Extract the [X, Y] coordinate from the center of the cell holding the provided text.  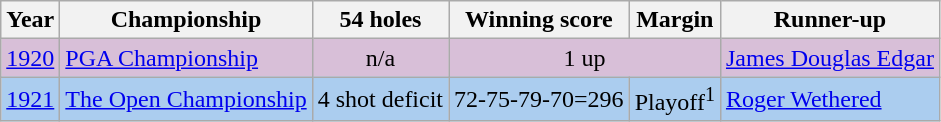
PGA Championship [186, 58]
n/a [380, 58]
1921 [30, 100]
54 holes [380, 20]
Year [30, 20]
Runner-up [830, 20]
1 up [585, 58]
Championship [186, 20]
The Open Championship [186, 100]
4 shot deficit [380, 100]
Margin [674, 20]
72-75-79-70=296 [540, 100]
Winning score [540, 20]
1920 [30, 58]
Playoff1 [674, 100]
James Douglas Edgar [830, 58]
Roger Wethered [830, 100]
